For the text-containing cell, return its midpoint in [X, Y] coordinate format. 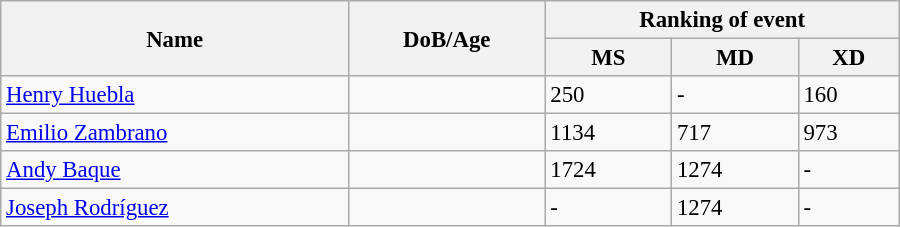
Ranking of event [722, 20]
Andy Baque [175, 170]
XD [848, 58]
973 [848, 133]
160 [848, 95]
DoB/Age [446, 38]
250 [608, 95]
Henry Huebla [175, 95]
Name [175, 38]
717 [736, 133]
1724 [608, 170]
1134 [608, 133]
MS [608, 58]
MD [736, 58]
Joseph Rodríguez [175, 208]
Emilio Zambrano [175, 133]
